Return the [X, Y] coordinate for the center point of the cell that contains the specified text.  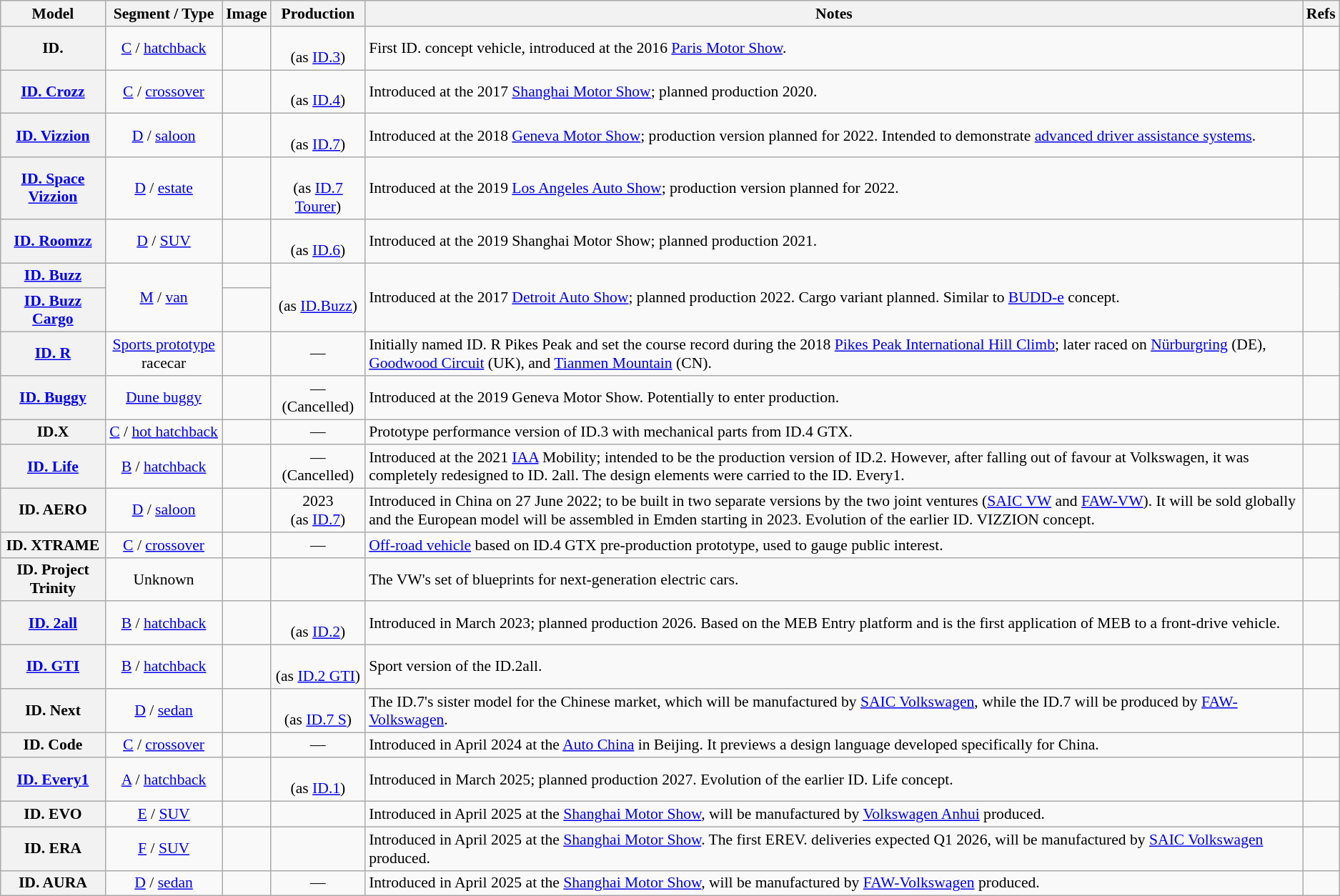
(as ID.3) [318, 49]
Segment / Type [164, 14]
Introduced at the 2019 Geneva Motor Show. Potentially to enter production. [834, 397]
ID. AERO [53, 510]
Introduced at the 2017 Shanghai Motor Show; planned production 2020. [834, 91]
Introduced at the 2019 Shanghai Motor Show; planned production 2021. [834, 242]
ID. 2all [53, 623]
Introduced in March 2023; planned production 2026. Based on the MEB Entry platform and is the first application of MEB to a front-drive vehicle. [834, 623]
E / SUV [164, 815]
Model [53, 14]
The ID.7's sister model for the Chinese market, which will be manufactured by SAIC Volkswagen, while the ID.7 will be produced by FAW-Volkswagen. [834, 710]
F / SUV [164, 849]
ID. ERA [53, 849]
ID. Space Vizzion [53, 189]
ID. R [53, 354]
ID. GTI [53, 667]
Introduced in April 2025 at the Shanghai Motor Show, will be manufactured by Volkswagen Anhui produced. [834, 815]
The VW's set of blueprints for next-generation electric cars. [834, 579]
2023(as ID.7) [318, 510]
Prototype performance version of ID.3 with mechanical parts from ID.4 GTX. [834, 432]
ID. Roomzz [53, 242]
Introduced in April 2025 at the Shanghai Motor Show, will be manufactured by FAW-Volkswagen produced. [834, 883]
ID. Project Trinity [53, 579]
Introduced at the 2017 Detroit Auto Show; planned production 2022. Cargo variant planned. Similar to BUDD-e concept. [834, 297]
(as ID.7) [318, 136]
Refs [1321, 14]
Introduced in March 2025; planned production 2027. Evolution of the earlier ID. Life concept. [834, 780]
D / estate [164, 189]
Introduced at the 2019 Los Angeles Auto Show; production version planned for 2022. [834, 189]
(as ID.7 Tourer) [318, 189]
D / SUV [164, 242]
Off-road vehicle based on ID.4 GTX pre-production prototype, used to gauge public interest. [834, 545]
(as ID.Buzz) [318, 297]
ID. AURA [53, 883]
Introduced in April 2024 at the Auto China in Beijing. It previews a design language developed specifically for China. [834, 745]
ID. Life [53, 467]
(as ID.4) [318, 91]
First ID. concept vehicle, introduced at the 2016 Paris Motor Show. [834, 49]
ID. Buzz [53, 276]
ID. [53, 49]
C / hatchback [164, 49]
ID. Buggy [53, 397]
(as ID.2 GTI) [318, 667]
(as ID.1) [318, 780]
(as ID.6) [318, 242]
(as ID.7 S) [318, 710]
Sports prototype racecar [164, 354]
Introduced in April 2025 at the Shanghai Motor Show. The first EREV. deliveries expected Q1 2026, will be manufactured by SAIC Volkswagen produced. [834, 849]
C / hot hatchback [164, 432]
Dune buggy [164, 397]
ID. Buzz Cargo [53, 310]
Unknown [164, 579]
Sport version of the ID.2all. [834, 667]
ID. EVO [53, 815]
Introduced at the 2018 Geneva Motor Show; production version planned for 2022. Intended to demonstrate advanced driver assistance systems. [834, 136]
ID. Code [53, 745]
Production [318, 14]
ID. XTRAME [53, 545]
Notes [834, 14]
A / hatchback [164, 780]
ID. Crozz [53, 91]
ID. Every1 [53, 780]
ID. Vizzion [53, 136]
ID.X [53, 432]
ID. Next [53, 710]
Image [247, 14]
(as ID.2) [318, 623]
M / van [164, 297]
